Capture the cell that displays the provided text and extract its [x, y] central coordinate. 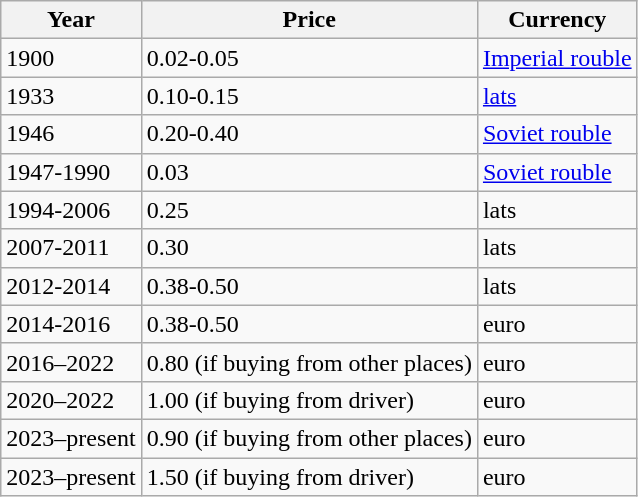
0.30 [309, 248]
1.50 (if buying from driver) [309, 477]
0.20-0.40 [309, 134]
Currency [557, 20]
Imperial rouble [557, 58]
1.00 (if buying from driver) [309, 400]
0.03 [309, 172]
2016–2022 [71, 362]
Year [71, 20]
1994-2006 [71, 210]
1947-1990 [71, 172]
0.10-0.15 [309, 96]
Price [309, 20]
2007-2011 [71, 248]
0.25 [309, 210]
2014-2016 [71, 324]
0.02-0.05 [309, 58]
2012-2014 [71, 286]
2020–2022 [71, 400]
1900 [71, 58]
0.80 (if buying from other places) [309, 362]
0.90 (if buying from other places) [309, 438]
1946 [71, 134]
1933 [71, 96]
